Detect which cell encompasses the target text, then output its (x, y) center coordinate. 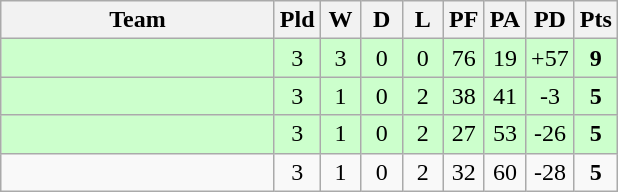
41 (504, 96)
Pts (596, 20)
-28 (550, 172)
-3 (550, 96)
76 (464, 58)
L (422, 20)
Team (138, 20)
60 (504, 172)
38 (464, 96)
32 (464, 172)
PD (550, 20)
9 (596, 58)
19 (504, 58)
PA (504, 20)
53 (504, 134)
27 (464, 134)
D (382, 20)
PF (464, 20)
W (340, 20)
Pld (297, 20)
+57 (550, 58)
-26 (550, 134)
